Identify which cell holds the provided text, then report its [X, Y] central coordinate. 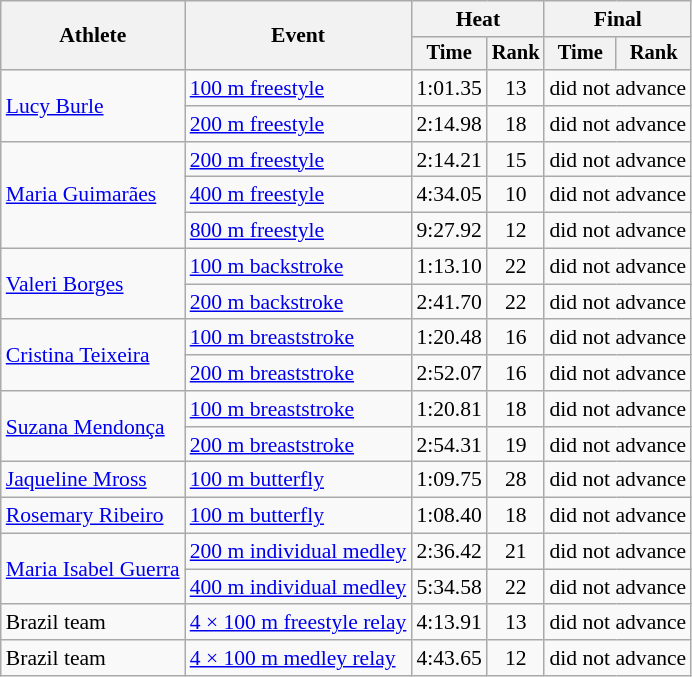
200 m individual medley [298, 552]
100 m backstroke [298, 267]
200 m backstroke [298, 302]
400 m individual medley [298, 587]
Suzana Mendonça [93, 426]
4 × 100 m medley relay [298, 658]
9:27.92 [448, 231]
1:08.40 [448, 516]
800 m freestyle [298, 231]
15 [516, 160]
1:20.81 [448, 409]
Maria Guimarães [93, 196]
Rosemary Ribeiro [93, 516]
1:01.35 [448, 88]
Lucy Burle [93, 106]
2:41.70 [448, 302]
1:20.48 [448, 338]
2:36.42 [448, 552]
1:13.10 [448, 267]
28 [516, 480]
5:34.58 [448, 587]
2:14.98 [448, 124]
1:09.75 [448, 480]
4 × 100 m freestyle relay [298, 623]
10 [516, 195]
Valeri Borges [93, 284]
19 [516, 445]
Jaqueline Mross [93, 480]
2:14.21 [448, 160]
4:13.91 [448, 623]
Event [298, 36]
4:34.05 [448, 195]
Final [618, 19]
Heat [478, 19]
2:52.07 [448, 373]
21 [516, 552]
Maria Isabel Guerra [93, 570]
4:43.65 [448, 658]
400 m freestyle [298, 195]
100 m freestyle [298, 88]
Athlete [93, 36]
Cristina Teixeira [93, 356]
2:54.31 [448, 445]
